Scan for the cell matching the given text and deliver its (x, y) coordinate at center. 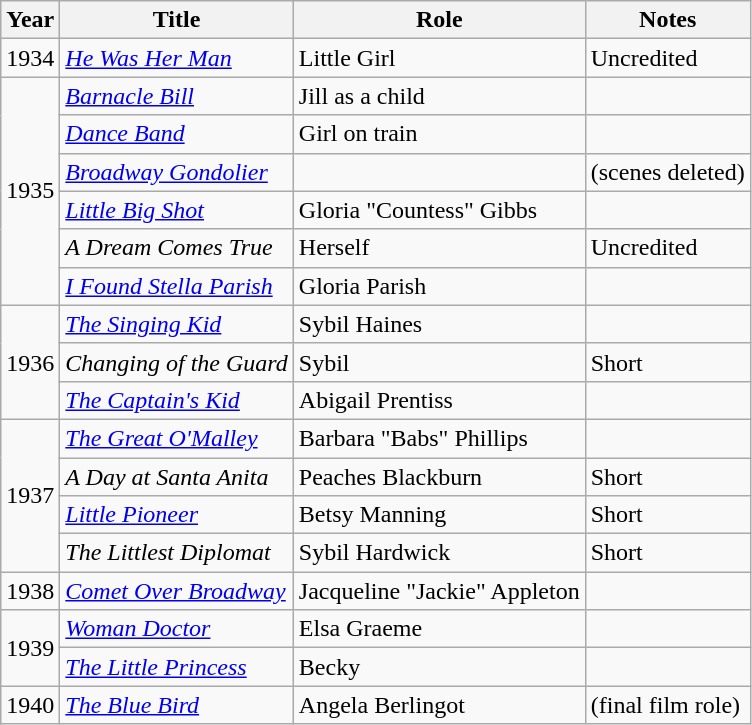
1935 (30, 191)
1940 (30, 705)
The Captain's Kid (177, 400)
Abigail Prentiss (439, 400)
He Was Her Man (177, 58)
1934 (30, 58)
Elsa Graeme (439, 629)
Jacqueline "Jackie" Appleton (439, 591)
Betsy Manning (439, 515)
Barnacle Bill (177, 96)
The Great O'Malley (177, 438)
Little Big Shot (177, 210)
1937 (30, 495)
Barbara "Babs" Phillips (439, 438)
Becky (439, 667)
1938 (30, 591)
Little Pioneer (177, 515)
(scenes deleted) (668, 172)
Little Girl (439, 58)
I Found Stella Parish (177, 286)
The Little Princess (177, 667)
Girl on train (439, 134)
A Day at Santa Anita (177, 477)
Comet Over Broadway (177, 591)
Broadway Gondolier (177, 172)
1939 (30, 648)
Role (439, 20)
Changing of the Guard (177, 362)
Sybil Haines (439, 324)
Herself (439, 248)
Sybil Hardwick (439, 553)
Woman Doctor (177, 629)
Dance Band (177, 134)
The Littlest Diplomat (177, 553)
Sybil (439, 362)
Notes (668, 20)
Jill as a child (439, 96)
Gloria Parish (439, 286)
(final film role) (668, 705)
Title (177, 20)
1936 (30, 362)
The Singing Kid (177, 324)
A Dream Comes True (177, 248)
Peaches Blackburn (439, 477)
Gloria "Countess" Gibbs (439, 210)
Year (30, 20)
Angela Berlingot (439, 705)
The Blue Bird (177, 705)
